Return the [X, Y] coordinate for the center point of the cell that contains the specified text.  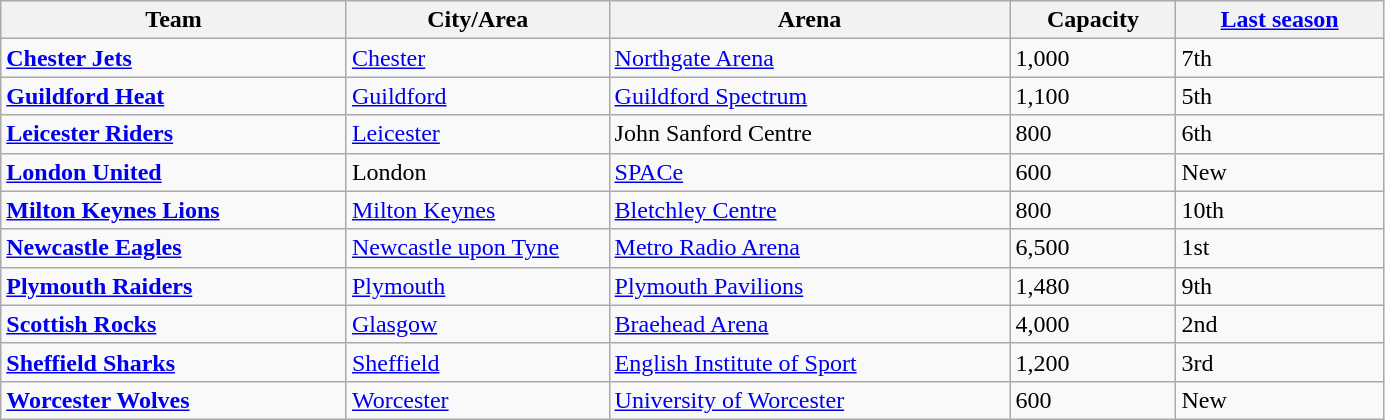
Guildford Heat [174, 96]
University of Worcester [810, 400]
1,000 [1093, 58]
Arena [810, 20]
1,480 [1093, 286]
John Sanford Centre [810, 134]
Bletchley Centre [810, 210]
Chester Jets [174, 58]
6th [1280, 134]
Plymouth Raiders [174, 286]
9th [1280, 286]
Braehead Arena [810, 324]
Milton Keynes Lions [174, 210]
Milton Keynes [478, 210]
Capacity [1093, 20]
Newcastle upon Tyne [478, 248]
Newcastle Eagles [174, 248]
Sheffield [478, 362]
Leicester Riders [174, 134]
English Institute of Sport [810, 362]
London United [174, 172]
2nd [1280, 324]
6,500 [1093, 248]
1,100 [1093, 96]
Northgate Arena [810, 58]
Guildford [478, 96]
Plymouth Pavilions [810, 286]
Glasgow [478, 324]
7th [1280, 58]
Leicester [478, 134]
Scottish Rocks [174, 324]
London [478, 172]
SPACe [810, 172]
City/Area [478, 20]
Guildford Spectrum [810, 96]
4,000 [1093, 324]
Last season [1280, 20]
10th [1280, 210]
Sheffield Sharks [174, 362]
Metro Radio Arena [810, 248]
1st [1280, 248]
Team [174, 20]
1,200 [1093, 362]
Worcester [478, 400]
Chester [478, 58]
3rd [1280, 362]
Worcester Wolves [174, 400]
Plymouth [478, 286]
5th [1280, 96]
